Locate the cell with the specified text and output its [X, Y] center coordinate. 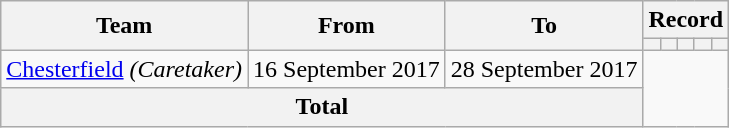
Team [124, 26]
To [544, 26]
From [347, 26]
Chesterfield (Caretaker) [124, 69]
Record [686, 20]
16 September 2017 [347, 69]
28 September 2017 [544, 69]
Total [322, 107]
